Locate the cell with the specified text and output its [x, y] center coordinate. 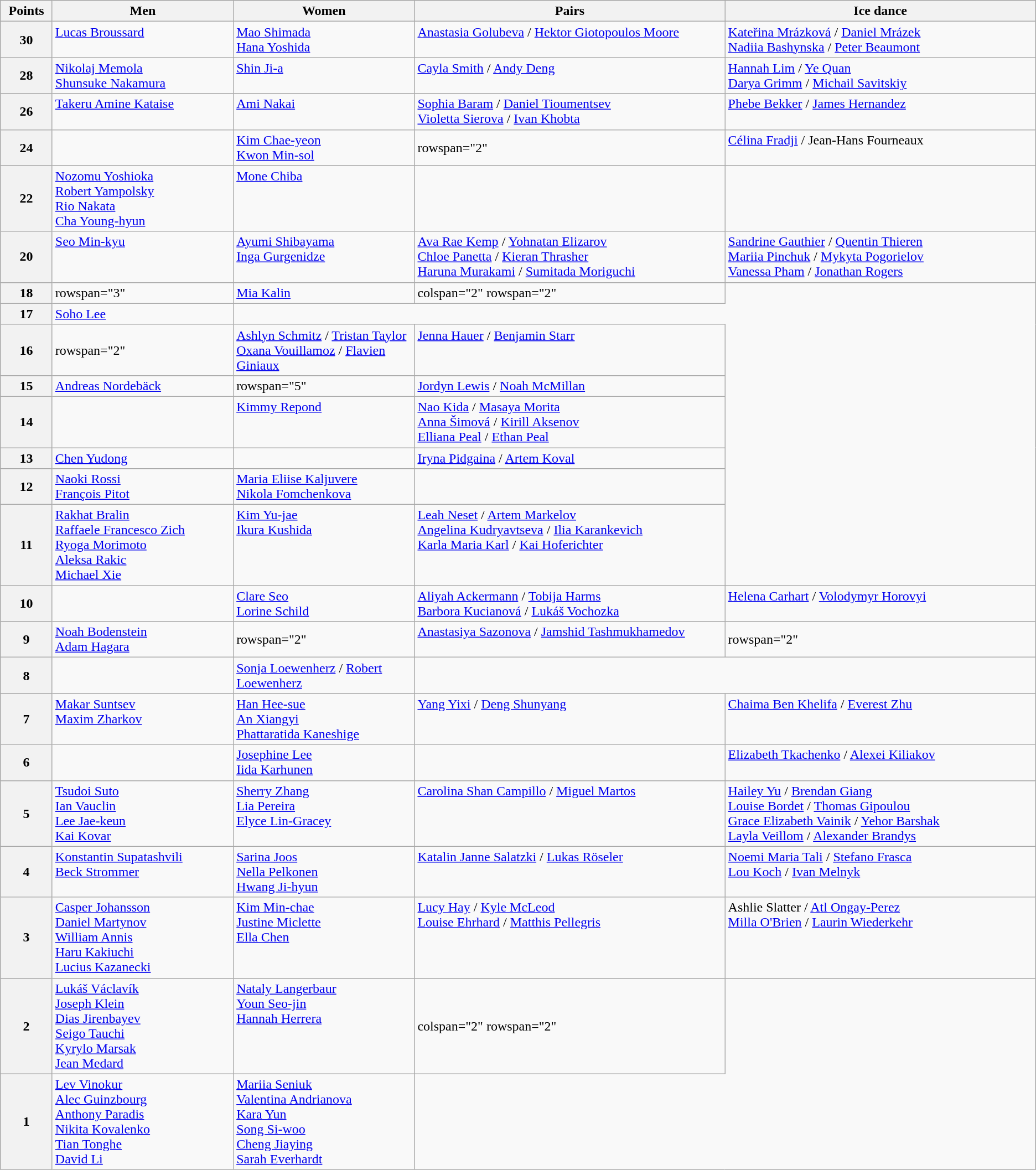
Nikolaj Memola Shunsuke Nakamura [143, 75]
15 [27, 386]
Tsudoi Suto Ian Vauclin Lee Jae-keun Kai Kovar [143, 814]
Anastasiya Sazonova / Jamshid Tashmukhamedov [570, 640]
5 [27, 814]
Kim Min-chae Justine Miclette Ella Chen [324, 938]
Seo Min-kyu [143, 257]
Anastasia Golubeva / Hektor Giotopoulos Moore [570, 40]
Mariia Seniuk Valentina Andrianova Kara Yun Song Si-woo Cheng Jiaying Sarah Everhardt [324, 1121]
Sandrine Gauthier / Quentin Thieren Mariia Pinchuk / Mykyta Pogorielov Vanessa Pham / Jonathan Rogers [880, 257]
Josephine Lee Iida Karhunen [324, 763]
Maria Eliise Kaljuvere Nikola Fomchenkova [324, 487]
14 [27, 422]
Sophia Baram / Daniel Tioumentsev Violetta Sierova / Ivan Khobta [570, 112]
Women [324, 11]
Lukáš Václavík Joseph Klein Dias Jirenbayev Seigo Tauchi Kyrylo Marsak Jean Medard [143, 1026]
Ashlyn Schmitz / Tristan Taylor Oxana Vouillamoz / Flavien Giniaux [324, 350]
8 [27, 675]
22 [27, 198]
Casper Johansson Daniel Martynov William Annis Haru Kakiuchi Lucius Kazanecki [143, 938]
Aliyah Ackermann / Tobija Harms Barbora Kucianová / Lukáš Vochozka [570, 603]
12 [27, 487]
Sherry Zhang Lia Pereira Elyce Lin-Gracey [324, 814]
Katalin Janne Salatzki / Lukas Röseler [570, 872]
Pairs [570, 11]
rowspan="3" [143, 293]
Iryna Pidgaina / Artem Koval [570, 458]
Jenna Hauer / Benjamin Starr [570, 350]
Konstantin Supatashvili Beck Strommer [143, 872]
Cayla Smith / Andy Deng [570, 75]
9 [27, 640]
10 [27, 603]
24 [27, 147]
Phebe Bekker / James Hernandez [880, 112]
Noah Bodenstein Adam Hagara [143, 640]
Ayumi Shibayama Inga Gurgenidze [324, 257]
Ami Nakai [324, 112]
Noemi Maria Tali / Stefano Frasca Lou Koch / Ivan Melnyk [880, 872]
Helena Carhart / Volodymyr Horovyi [880, 603]
Sarina Joos Nella Pelkonen Hwang Ji-hyun [324, 872]
Lucy Hay / Kyle McLeod Louise Ehrhard / Matthis Pellegris [570, 938]
Nozomu Yoshioka Robert Yampolsky Rio Nakata Cha Young-hyun [143, 198]
18 [27, 293]
13 [27, 458]
Yang Yixi / Deng Shunyang [570, 719]
Shin Ji-a [324, 75]
Ice dance [880, 11]
Nataly Langerbaur Youn Seo-jin Hannah Herrera [324, 1026]
Kim Yu-jae Ikura Kushida [324, 545]
Kateřina Mrázková / Daniel Mrázek Nadiia Bashynska / Peter Beaumont [880, 40]
20 [27, 257]
Han Hee-sue An Xiangyi Phattaratida Kaneshige [324, 719]
Andreas Nordebäck [143, 386]
Chaima Ben Khelifa / Everest Zhu [880, 719]
17 [27, 314]
Nao Kida / Masaya Morita Anna Šimová / Kirill Aksenov Elliana Peal / Ethan Peal [570, 422]
Sonja Loewenherz / Robert Loewenherz [324, 675]
Ashlie Slatter / Atl Ongay-Perez Milla O'Brien / Laurin Wiederkehr [880, 938]
Chen Yudong [143, 458]
30 [27, 40]
Mone Chiba [324, 198]
Kimmy Repond [324, 422]
Mao Shimada Hana Yoshida [324, 40]
Hailey Yu / Brendan Giang Louise Bordet / Thomas Gipoulou Grace Elizabeth Vainik / Yehor Barshak Layla Veillom / Alexander Brandys [880, 814]
Clare Seo Lorine Schild [324, 603]
1 [27, 1121]
3 [27, 938]
Ava Rae Kemp / Yohnatan Elizarov Chloe Panetta / Kieran Thrasher Haruna Murakami / Sumitada Moriguchi [570, 257]
Elizabeth Tkachenko / Alexei Kiliakov [880, 763]
6 [27, 763]
Mia Kalin [324, 293]
Leah Neset / Artem Markelov Angelina Kudryavtseva / Ilia Karankevich Karla Maria Karl / Kai Hoferichter [570, 545]
Rakhat Bralin Raffaele Francesco Zich Ryoga Morimoto Aleksa Rakic Michael Xie [143, 545]
Célina Fradji / Jean-Hans Fourneaux [880, 147]
Jordyn Lewis / Noah McMillan [570, 386]
Makar Suntsev Maxim Zharkov [143, 719]
11 [27, 545]
16 [27, 350]
7 [27, 719]
2 [27, 1026]
28 [27, 75]
Lucas Broussard [143, 40]
Kim Chae-yeon Kwon Min-sol [324, 147]
Takeru Amine Kataise [143, 112]
Lev Vinokur Alec Guinzbourg Anthony Paradis Nikita Kovalenko Tian Tonghe David Li [143, 1121]
Points [27, 11]
Carolina Shan Campillo / Miguel Martos [570, 814]
Hannah Lim / Ye Quan Darya Grimm / Michail Savitskiy [880, 75]
Soho Lee [143, 314]
rowspan="5" [324, 386]
4 [27, 872]
26 [27, 112]
Naoki Rossi François Pitot [143, 487]
Men [143, 11]
